Extract the [X, Y] coordinate from the center of the cell holding the provided text.  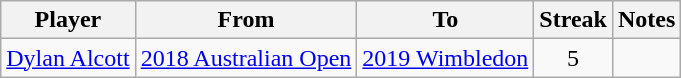
Dylan Alcott [68, 58]
2018 Australian Open [246, 58]
Streak [574, 20]
To [446, 20]
2019 Wimbledon [446, 58]
5 [574, 58]
Player [68, 20]
Notes [646, 20]
From [246, 20]
